For the text-containing cell, return its midpoint in (x, y) coordinate format. 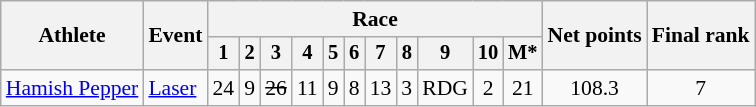
6 (354, 54)
Hamish Pepper (72, 88)
1 (223, 54)
26 (276, 88)
Laser (175, 88)
108.3 (594, 88)
11 (308, 88)
21 (522, 88)
Athlete (72, 36)
Final rank (701, 36)
Race (374, 19)
5 (334, 54)
13 (381, 88)
10 (488, 54)
4 (308, 54)
Net points (594, 36)
M* (522, 54)
RDG (445, 88)
24 (223, 88)
Event (175, 36)
